Extract the (x, y) coordinate from the center of the cell holding the provided text.  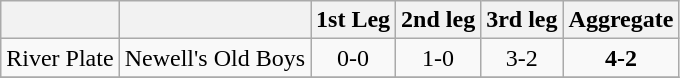
2nd leg (438, 20)
4-2 (621, 58)
Aggregate (621, 20)
0-0 (354, 58)
1st Leg (354, 20)
1-0 (438, 58)
Newell's Old Boys (214, 58)
3-2 (522, 58)
3rd leg (522, 20)
River Plate (60, 58)
